Scan for the cell matching the given text and deliver its (x, y) coordinate at center. 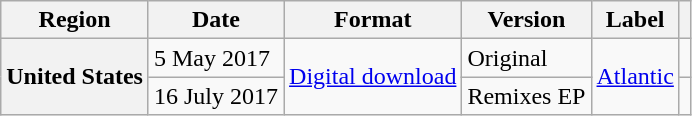
Atlantic (635, 77)
Original (526, 58)
Digital download (373, 77)
16 July 2017 (216, 96)
5 May 2017 (216, 58)
Label (635, 20)
United States (75, 77)
Version (526, 20)
Remixes EP (526, 96)
Region (75, 20)
Format (373, 20)
Date (216, 20)
